Return [x, y] of the center of cell containing provided text 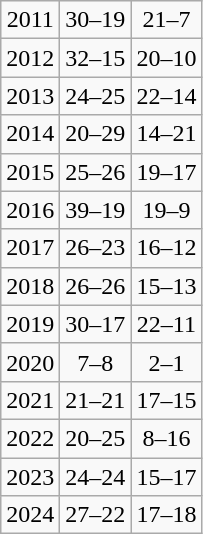
2022 [30, 438]
2017 [30, 248]
17–18 [166, 515]
32–15 [96, 58]
20–25 [96, 438]
2015 [30, 172]
39–19 [96, 210]
21–21 [96, 400]
2021 [30, 400]
26–23 [96, 248]
19–17 [166, 172]
2018 [30, 286]
17–15 [166, 400]
24–25 [96, 96]
20–29 [96, 134]
27–22 [96, 515]
2023 [30, 477]
21–7 [166, 20]
30–17 [96, 324]
8–16 [166, 438]
2024 [30, 515]
2014 [30, 134]
26–26 [96, 286]
2012 [30, 58]
7–8 [96, 362]
24–24 [96, 477]
25–26 [96, 172]
2–1 [166, 362]
2020 [30, 362]
22–11 [166, 324]
2011 [30, 20]
16–12 [166, 248]
2016 [30, 210]
22–14 [166, 96]
19–9 [166, 210]
15–17 [166, 477]
14–21 [166, 134]
15–13 [166, 286]
2013 [30, 96]
30–19 [96, 20]
20–10 [166, 58]
2019 [30, 324]
